Extract the (X, Y) coordinate from the center of the cell holding the provided text.  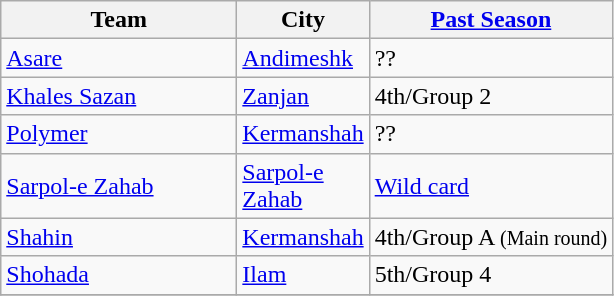
City (303, 20)
Past Season (491, 20)
Asare (119, 58)
Polymer (119, 134)
Zanjan (303, 96)
5th/Group 4 (491, 275)
4th/Group 2 (491, 96)
Wild card (491, 186)
Khales Sazan (119, 96)
Team (119, 20)
Shahin (119, 237)
Shohada (119, 275)
Andimeshk (303, 58)
Ilam (303, 275)
4th/Group A (Main round) (491, 237)
